Extract the [X, Y] coordinate from the center of the cell holding the provided text.  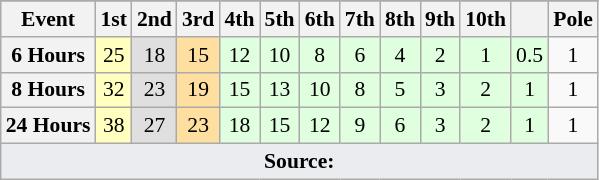
19 [198, 90]
Event [48, 19]
Pole [573, 19]
Source: [300, 162]
7th [360, 19]
6 Hours [48, 55]
25 [114, 55]
13 [280, 90]
4 [400, 55]
5 [400, 90]
1st [114, 19]
3rd [198, 19]
9 [360, 126]
6th [320, 19]
38 [114, 126]
5th [280, 19]
24 Hours [48, 126]
4th [239, 19]
10th [486, 19]
27 [154, 126]
0.5 [530, 55]
9th [440, 19]
2nd [154, 19]
8th [400, 19]
32 [114, 90]
8 Hours [48, 90]
